Find where the given text appears and provide that cell's center as [X, Y] coordinate. 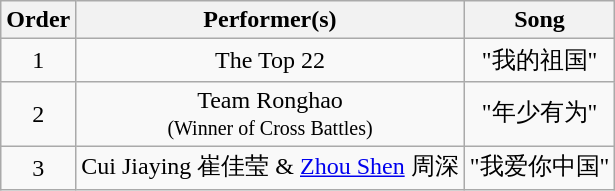
Team Ronghao (Winner of Cross Battles) [270, 114]
Cui Jiaying 崔佳莹 & Zhou Shen 周深 [270, 168]
"我的祖国" [540, 60]
3 [38, 168]
The Top 22 [270, 60]
1 [38, 60]
2 [38, 114]
Order [38, 20]
"我爱你中国" [540, 168]
Performer(s) [270, 20]
Song [540, 20]
"年少有为" [540, 114]
